Pinpoint the cell where the given text exists, returning its [X, Y] midpoint coordinate. 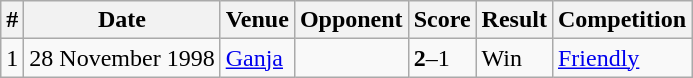
Result [514, 20]
2–1 [442, 58]
28 November 1998 [122, 58]
Friendly [622, 58]
Ganja [257, 58]
# [12, 20]
1 [12, 58]
Score [442, 20]
Opponent [351, 20]
Date [122, 20]
Win [514, 58]
Venue [257, 20]
Competition [622, 20]
